Provide the (X, Y) coordinate of the cell's center where the given text is located.  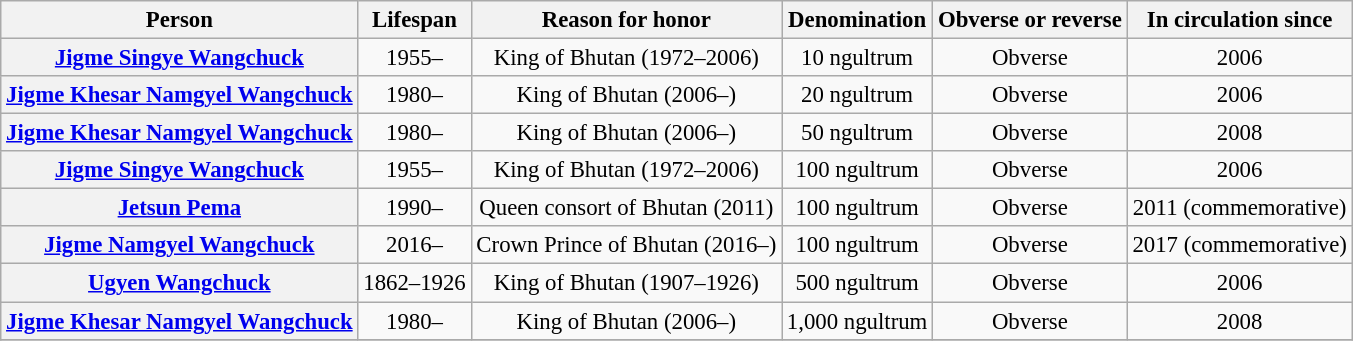
Crown Prince of Bhutan (2016–) (626, 245)
Person (180, 20)
Jigme Namgyel Wangchuck (180, 245)
King of Bhutan (1907–1926) (626, 283)
Reason for honor (626, 20)
2016– (414, 245)
Queen consort of Bhutan (2011) (626, 208)
Lifespan (414, 20)
Denomination (858, 20)
2017 (commemorative) (1240, 245)
Obverse or reverse (1030, 20)
10 ngultrum (858, 58)
50 ngultrum (858, 133)
Jetsun Pema (180, 208)
1990– (414, 208)
2011 (commemorative) (1240, 208)
500 ngultrum (858, 283)
In circulation since (1240, 20)
Ugyen Wangchuck (180, 283)
1,000 ngultrum (858, 321)
1862–1926 (414, 283)
20 ngultrum (858, 95)
